Provide the (x, y) coordinate of the cell's center where the given text is located.  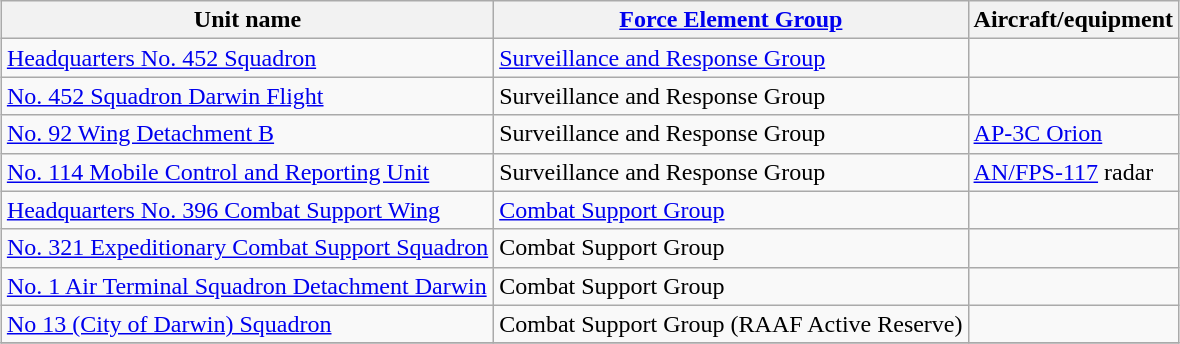
Headquarters No. 452 Squadron (247, 58)
No. 1 Air Terminal Squadron Detachment Darwin (247, 286)
No. 452 Squadron Darwin Flight (247, 96)
No. 92 Wing Detachment B (247, 134)
No. 321 Expeditionary Combat Support Squadron (247, 248)
AN/FPS-117 radar (1074, 172)
No. 114 Mobile Control and Reporting Unit (247, 172)
AP-3C Orion (1074, 134)
Unit name (247, 20)
Aircraft/equipment (1074, 20)
No 13 (City of Darwin) Squadron (247, 324)
Headquarters No. 396 Combat Support Wing (247, 210)
Combat Support Group (RAAF Active Reserve) (731, 324)
Force Element Group (731, 20)
